Return the [x, y] coordinate for the center point of the cell that contains the specified text.  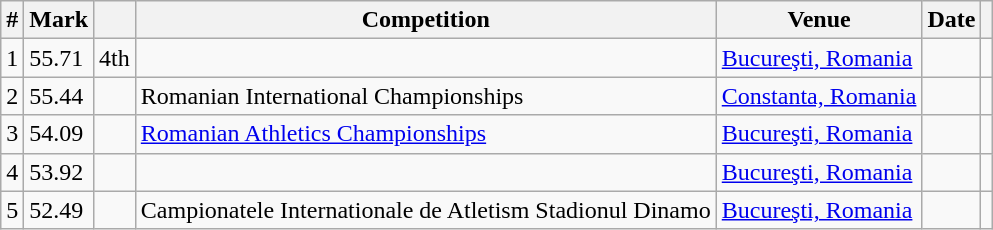
1 [12, 58]
Date [952, 20]
Constanta, Romania [819, 96]
3 [12, 134]
4 [12, 172]
Venue [819, 20]
55.71 [59, 58]
4th [115, 58]
2 [12, 96]
Campionatele Internationale de Atletism Stadionul Dinamo [426, 210]
Mark [59, 20]
54.09 [59, 134]
Romanian International Championships [426, 96]
Romanian Athletics Championships [426, 134]
55.44 [59, 96]
52.49 [59, 210]
Competition [426, 20]
53.92 [59, 172]
# [12, 20]
5 [12, 210]
